Scan for the cell matching the given text and deliver its (x, y) coordinate at center. 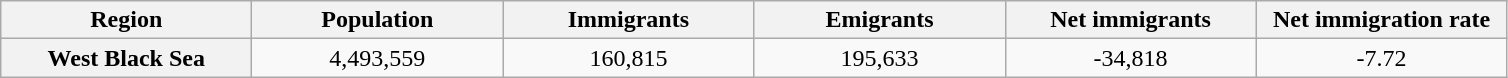
-7.72 (1382, 58)
Population (378, 20)
Net immigrants (1130, 20)
Region (126, 20)
-34,818 (1130, 58)
160,815 (628, 58)
West Black Sea (126, 58)
Immigrants (628, 20)
195,633 (880, 58)
4,493,559 (378, 58)
Emigrants (880, 20)
Net immigration rate (1382, 20)
